Determine the [X, Y] coordinate at the center of the cell enclosing the given text.  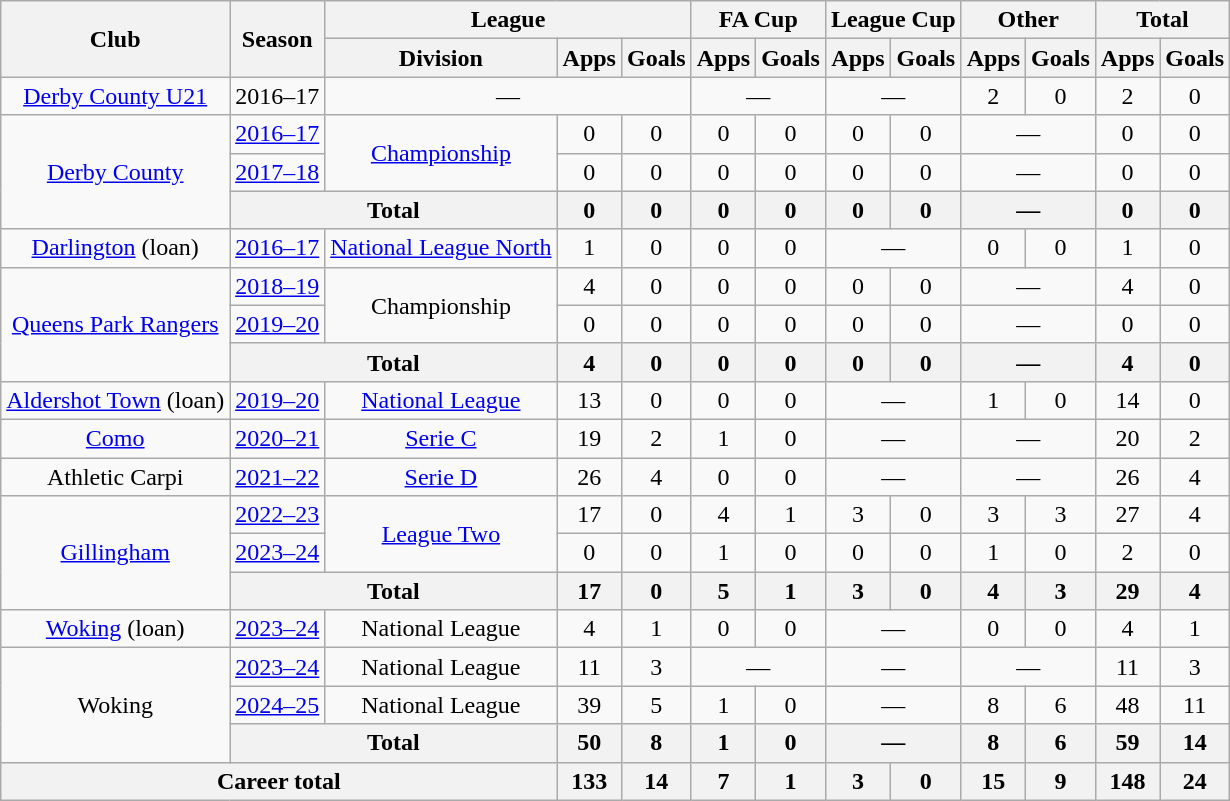
Darlington (loan) [116, 248]
League Cup [893, 20]
9 [1061, 781]
Woking [116, 705]
Como [116, 438]
2020–21 [278, 438]
50 [589, 743]
29 [1127, 591]
48 [1127, 705]
Season [278, 39]
Club [116, 39]
Aldershot Town (loan) [116, 400]
20 [1127, 438]
Serie D [441, 477]
Queens Park Rangers [116, 324]
2024–25 [278, 705]
Derby County U21 [116, 96]
2017–18 [278, 172]
2018–19 [278, 286]
Division [441, 58]
27 [1127, 515]
Woking (loan) [116, 629]
19 [589, 438]
National League North [441, 248]
Athletic Carpi [116, 477]
Derby County [116, 172]
Other [1028, 20]
Career total [279, 781]
Serie C [441, 438]
Gillingham [116, 553]
League [508, 20]
FA Cup [758, 20]
15 [993, 781]
133 [589, 781]
39 [589, 705]
2022–23 [278, 515]
2021–22 [278, 477]
148 [1127, 781]
7 [723, 781]
League Two [441, 534]
13 [589, 400]
24 [1195, 781]
59 [1127, 743]
